Output the (x, y) coordinate of the center of the cell containing the given text.  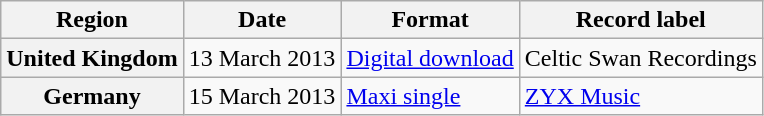
Digital download (430, 58)
13 March 2013 (262, 58)
United Kingdom (92, 58)
ZYX Music (640, 96)
Germany (92, 96)
Celtic Swan Recordings (640, 58)
15 March 2013 (262, 96)
Record label (640, 20)
Date (262, 20)
Format (430, 20)
Region (92, 20)
Maxi single (430, 96)
